Output the (x, y) coordinate of the center of the cell containing the given text.  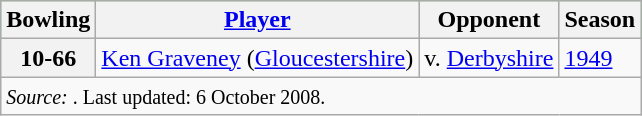
Player (258, 20)
Opponent (489, 20)
v. Derbyshire (489, 58)
Season (600, 20)
Bowling (48, 20)
10-66 (48, 58)
1949 (600, 58)
Source: . Last updated: 6 October 2008. (321, 96)
Ken Graveney (Gloucestershire) (258, 58)
